Provide the (X, Y) coordinate of the cell's center where the given text is located.  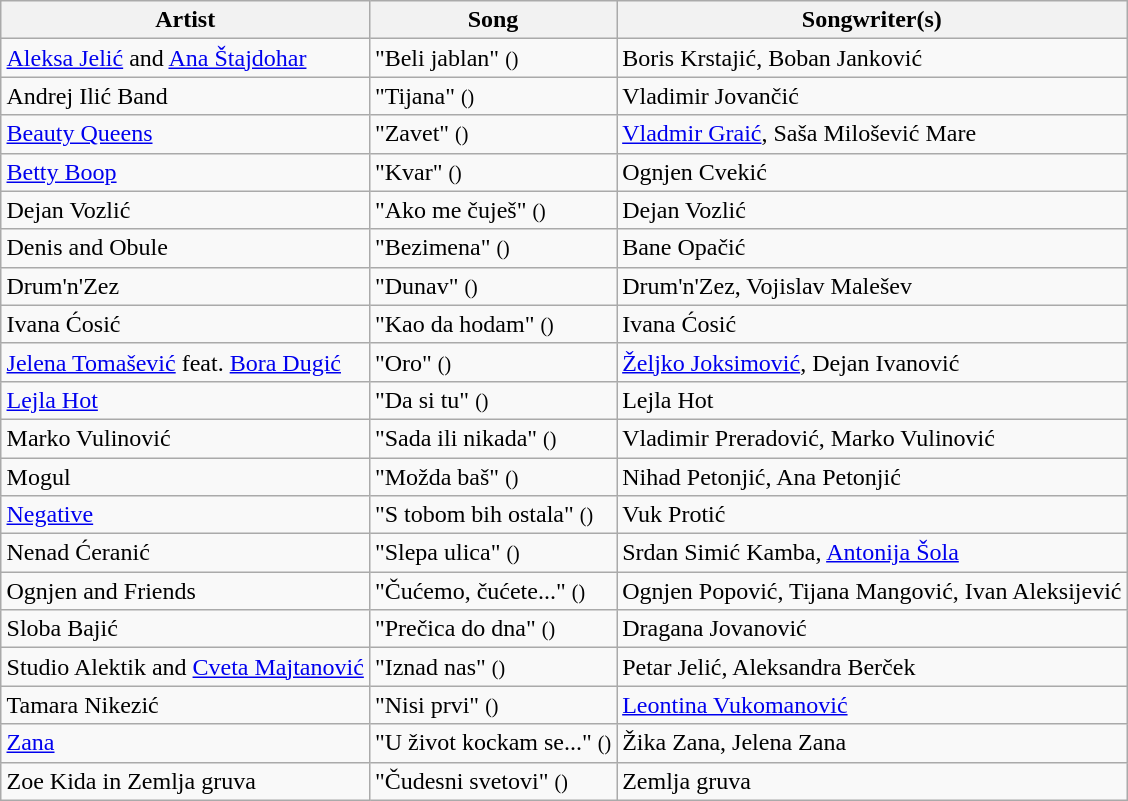
"Oro" () (492, 362)
"Beli jablan" () (492, 58)
"Čudesni svetovi" () (492, 781)
"U život kockam se..." () (492, 743)
Dragana Jovanović (872, 629)
Vladmir Graić, Saša Milošević Mare (872, 134)
Petar Jelić, Aleksandra Berček (872, 667)
"Tijana" () (492, 96)
Boris Krstajić, Boban Janković (872, 58)
Song (492, 20)
Leontina Vukomanović (872, 705)
Nenad Ćeranić (185, 553)
Artist (185, 20)
"Slepa ulica" () (492, 553)
Studio Alektik and Cveta Majtanović (185, 667)
Drum'n'Zez (185, 286)
"Dunav" () (492, 286)
"S tobom bih ostala" () (492, 515)
Zemlja gruva (872, 781)
"Ako me čuješ" () (492, 210)
Tamara Nikezić (185, 705)
Denis and Obule (185, 248)
Srdan Simić Kamba, Antonija Šola (872, 553)
Sloba Bajić (185, 629)
Zoe Kida in Zemlja gruva (185, 781)
Jelena Tomašević feat. Bora Dugić (185, 362)
Marko Vulinović (185, 438)
Aleksa Jelić and Ana Štajdohar (185, 58)
Andrej Ilić Band (185, 96)
Negative (185, 515)
Ognjen Cvekić (872, 172)
"Bezimena" () (492, 248)
Mogul (185, 477)
"Da si tu" () (492, 400)
Nihad Petonjić, Ana Petonjić (872, 477)
Vladimir Jovančić (872, 96)
Ognjen Popović, Tijаna Mangović, Ivan Aleksijević (872, 591)
"Prečica do dna" () (492, 629)
"Nisi prvi" () (492, 705)
Betty Boop (185, 172)
Beauty Queens (185, 134)
"Kao da hodam" () (492, 324)
Vladimir Preradović, Marko Vulinović (872, 438)
Zana (185, 743)
"Čućemo, čućete..." () (492, 591)
"Zavet" () (492, 134)
"Iznad nas" () (492, 667)
Ognjen and Friends (185, 591)
"Kvar" () (492, 172)
"Sada ili nikada" () (492, 438)
"Možda baš" () (492, 477)
Drum'n'Zez, Vojislav Malešev (872, 286)
Žika Zana, Jelena Zana (872, 743)
Vuk Protić (872, 515)
Bane Opačić (872, 248)
Songwriter(s) (872, 20)
Željko Joksimović, Dejan Ivanović (872, 362)
